Determine the [X, Y] coordinate at the center of the cell enclosing the given text.  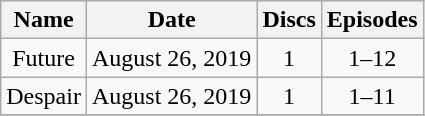
Despair [44, 96]
1–12 [372, 58]
Future [44, 58]
Name [44, 20]
Date [171, 20]
1–11 [372, 96]
Discs [289, 20]
Episodes [372, 20]
